Extract the (x, y) coordinate from the center of the cell holding the provided text.  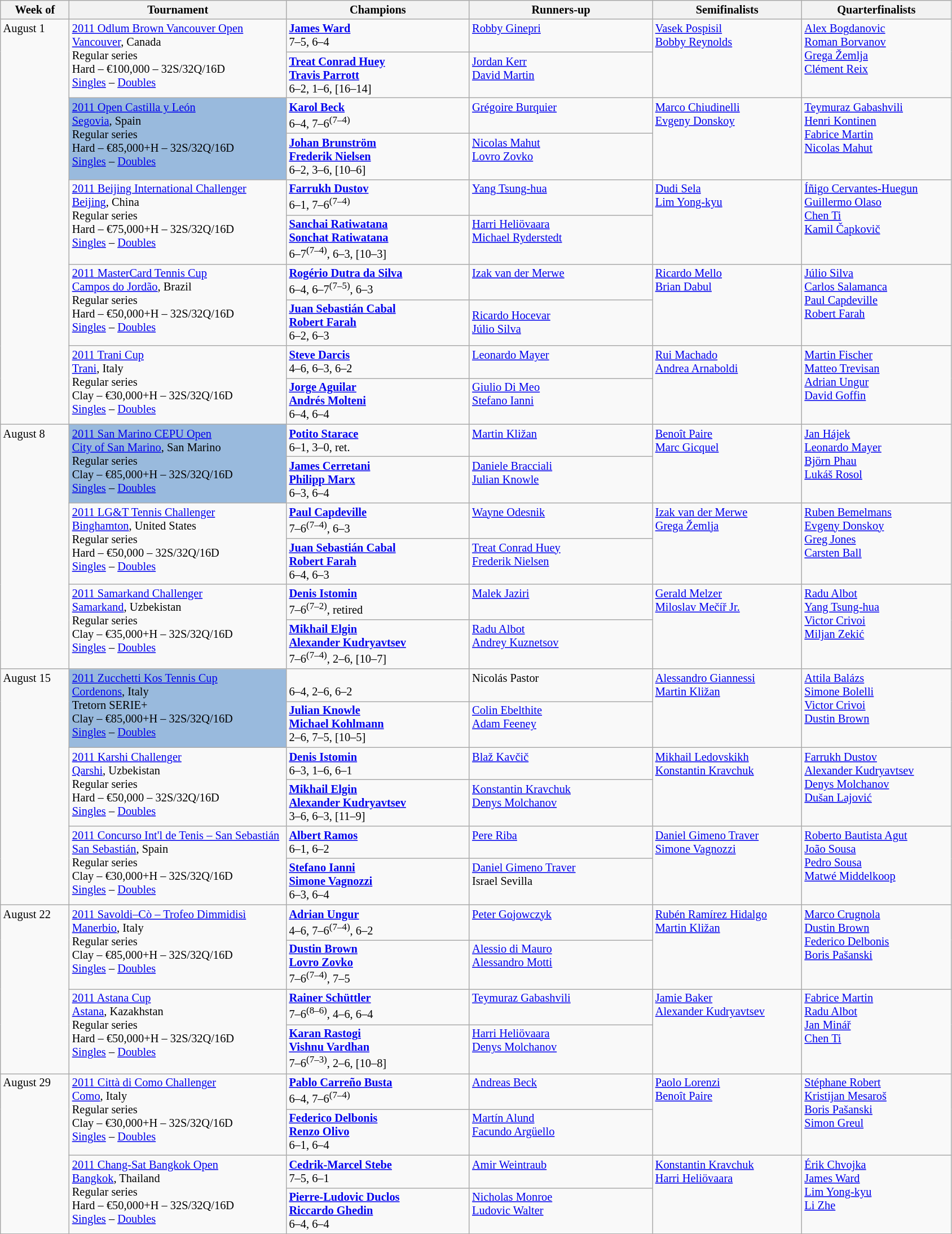
2011 LG&T Tennis ChallengerBinghamton, United StatesRegular seriesHard – €50,000 – 32S/32Q/16DSingles – Doubles (178, 544)
Rainer Schüttler7–6(8–6), 4–6, 6–4 (378, 1006)
Benoît Paire Marc Gicquel (728, 464)
Konstantin Kravchuk Denys Molchanov (561, 803)
Stefano Ianni Simone Vagnozzi6–3, 6–4 (378, 882)
Champions (378, 10)
Runners-up (561, 10)
Ricardo Hocevar Júlio Silva (561, 323)
Colin Ebelthite Adam Feeney (561, 724)
Sanchai Ratiwatana Sonchat Ratiwatana6–7(7–4), 6–3, [10–3] (378, 239)
Farrukh Dustov6–1, 7–6(7–4) (378, 197)
2011 Open Castilla y León Segovia, SpainRegular seriesHard – €85,000+H – 32S/32Q/16DSingles – Doubles (178, 139)
Quarterfinalists (876, 10)
2011 Beijing International Challenger Beijing, ChinaRegular seriesHard – €75,000+H – 32S/32Q/16DSingles – Doubles (178, 222)
Íñigo Cervantes-Huegun Guillermo Olaso Chen Ti Kamil Čapkovič (876, 222)
Farrukh Dustov Alexander Kudryavtsev Denys Molchanov Dušan Lajović (876, 786)
Martin Fischer Matteo Trevisan Adrian Ungur David Goffin (876, 385)
Jan Hájek Leonardo Mayer Björn Phau Lukáš Rosol (876, 464)
Ricardo Mello Brian Dabul (728, 305)
Martín Alund Facundo Argüello (561, 1132)
Yang Tsung-hua (561, 197)
2011 Zucchetti Kos Tennis Cup Cordenons, ItalyTretorn SERIE+Clay – €85,000+H – 32S/32Q/16DSingles – Doubles (178, 708)
Alessandro Giannessi Martin Kližan (728, 708)
August 1 (35, 222)
Teymuraz Gabashvili (561, 1006)
Giulio Di Meo Stefano Ianni (561, 401)
2011 MasterCard Tennis CupCampos do Jordão, BrazilRegular seriesHard – €50,000+H – 32S/32Q/16DSingles – Doubles (178, 305)
Karol Beck6–4, 7–6(7–4) (378, 115)
Ruben Bemelmans Evgeny Donskoy Greg Jones Carsten Ball (876, 544)
Andreas Beck (561, 1091)
Juan Sebastián Cabal Robert Farah6–2, 6–3 (378, 323)
Amir Weintraub (561, 1171)
6–4, 2–6, 6–2 (378, 685)
Harri Heliövaara Michael Ryderstedt (561, 239)
Jamie Baker Alexander Kudryavtsev (728, 1031)
Teymuraz Gabashvili Henri Kontinen Fabrice Martin Nicolas Mahut (876, 139)
Radu Albot Yang Tsung-hua Victor Crivoi Miljan Zekić (876, 627)
James Ward7–5, 6–4 (378, 36)
Adrian Ungur4–6, 7–6(7–4), 6–2 (378, 923)
Izak van der Merwe (561, 282)
2011 Savoldi–Cò – Trofeo Dimmidisì Manerbio, ItalyRegular seriesClay – €85,000+H – 32S/32Q/16DSingles – Doubles (178, 947)
Albert Ramos6–1, 6–2 (378, 842)
Steve Darcis4–6, 6–3, 6–2 (378, 362)
Grégoire Burquier (561, 115)
August 29 (35, 1153)
2011 Astana Cup Astana, KazakhstanRegular seriesHard – €50,000+H – 32S/32Q/16DSingles – Doubles (178, 1031)
Semifinalists (728, 10)
Érik Chvojka James Ward Lim Yong-kyu Li Zhe (876, 1195)
Radu Albot Andrey Kuznetsov (561, 644)
2011 Trani Cup Trani, ItalyRegular seriesClay – €30,000+H – 32S/32Q/16DSingles – Doubles (178, 385)
Treat Conrad Huey Travis Parrott6–2, 1–6, [16–14] (378, 75)
Julian Knowle Michael Kohlmann2–6, 7–5, [10–5] (378, 724)
Alex Bogdanovic Roman Borvanov Grega Žemlja Clément Reix (876, 59)
Tournament (178, 10)
Nicholas Monroe Ludovic Walter (561, 1211)
Paul Capdeville7–6(7–4), 6–3 (378, 520)
Martin Kližan (561, 440)
Malek Jaziri (561, 602)
Blaž Kavčič (561, 764)
Mikhail Ledovskikh Konstantin Kravchuk (728, 786)
Nicolas Mahut Lovro Zovko (561, 156)
Paolo Lorenzi Benoît Paire (728, 1114)
Daniele Bracciali Julian Knowle (561, 479)
Júlio Silva Carlos Salamanca Paul Capdeville Robert Farah (876, 305)
Marco Chiudinelli Evgeny Donskoy (728, 139)
Dudi Sela Lim Yong-kyu (728, 222)
Daniel Gimeno Traver Simone Vagnozzi (728, 865)
Pere Riba (561, 842)
Pierre-Ludovic Duclos Riccardo Ghedin6–4, 6–4 (378, 1211)
2011 Samarkand Challenger Samarkand, UzbekistanRegular seriesClay – €35,000+H – 32S/32Q/16DSingles – Doubles (178, 627)
Konstantin Kravchuk Harri Heliövaara (728, 1195)
Denis Istomin6–3, 1–6, 6–1 (378, 764)
Fabrice Martin Radu Albot Jan Minář Chen Ti (876, 1031)
Jordan Kerr David Martin (561, 75)
Vasek Pospisil Bobby Reynolds (728, 59)
Potito Starace6–1, 3–0, ret. (378, 440)
Marco Crugnola Dustin Brown Federico Delbonis Boris Pašanski (876, 947)
Week of (35, 10)
Stéphane Robert Kristijan Mesaroš Boris Pašanski Simon Greul (876, 1114)
Robby Ginepri (561, 36)
Rui Machado Andrea Arnaboldi (728, 385)
Alessio di Mauro Alessandro Motti (561, 964)
Treat Conrad Huey Frederik Nielsen (561, 561)
Cedrik-Marcel Stebe7–5, 6–1 (378, 1171)
Federico Delbonis Renzo Olivo6–1, 6–4 (378, 1132)
Daniel Gimeno Traver Israel Sevilla (561, 882)
Mikhail Elgin Alexander Kudryavtsev3–6, 6–3, [11–9] (378, 803)
Wayne Odesnik (561, 520)
2011 San Marino CEPU Open City of San Marino, San MarinoRegular seriesClay – €85,000+H – 32S/32Q/16DSingles – Doubles (178, 464)
Mikhail Elgin Alexander Kudryavtsev7–6(7–4), 2–6, [10–7] (378, 644)
August 15 (35, 787)
Denis Istomin7–6(7–2), retired (378, 602)
2011 Concurso Int'l de Tenis – San Sebastián San Sebastián, SpainRegular seriesClay – €30,000+H – 32S/32Q/16DSingles – Doubles (178, 865)
Peter Gojowczyk (561, 923)
Rubén Ramírez Hidalgo Martin Kližan (728, 947)
Gerald Melzer Miloslav Mečíř Jr. (728, 627)
Rogério Dutra da Silva6–4, 6–7(7–5), 6–3 (378, 282)
August 8 (35, 547)
Karan Rastogi Vishnu Vardhan7–6(7–3), 2–6, [10–8] (378, 1049)
Attila Balázs Simone Bolelli Victor Crivoi Dustin Brown (876, 708)
Izak van der Merwe Grega Žemlja (728, 544)
Harri Heliövaara Denys Molchanov (561, 1049)
Pablo Carreño Busta6–4, 7–6(7–4) (378, 1091)
Leonardo Mayer (561, 362)
James Cerretani Philipp Marx6–3, 6–4 (378, 479)
Roberto Bautista Agut João Sousa Pedro Sousa Matwé Middelkoop (876, 865)
Johan Brunström Frederik Nielsen6–2, 3–6, [10–6] (378, 156)
Jorge Aguilar Andrés Molteni6–4, 6–4 (378, 401)
2011 Odlum Brown Vancouver Open Vancouver, CanadaRegular seriesHard – €100,000 – 32S/32Q/16DSingles – Doubles (178, 59)
2011 Karshi Challenger Qarshi, UzbekistanRegular seriesHard – €50,000 – 32S/32Q/16DSingles – Doubles (178, 786)
Juan Sebastián Cabal Robert Farah6–4, 6–3 (378, 561)
2011 Chang-Sat Bangkok Open Bangkok, ThailandRegular seriesHard – €50,000+H – 32S/32Q/16DSingles – Doubles (178, 1195)
August 22 (35, 989)
Dustin Brown Lovro Zovko7–6(7–4), 7–5 (378, 964)
2011 Città di Como Challenger Como, ItalyRegular seriesClay – €30,000+H – 32S/32Q/16DSingles – Doubles (178, 1114)
Nicolás Pastor (561, 685)
